Return (X, Y) of the center of cell containing provided text 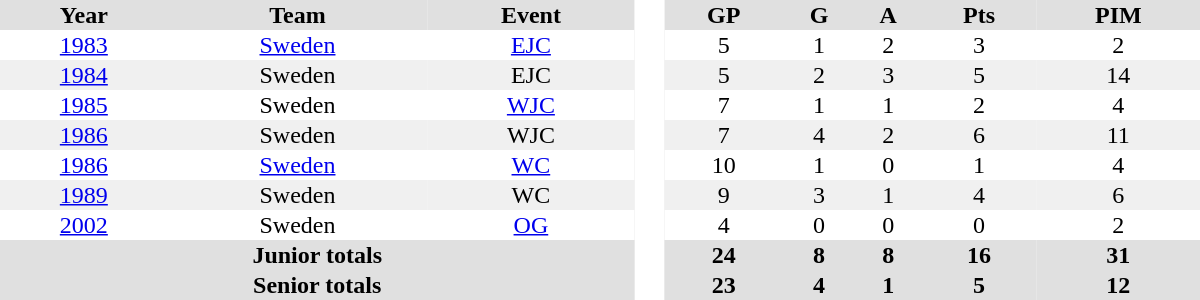
Pts (980, 15)
G (818, 15)
Senior totals (317, 285)
14 (1118, 75)
11 (1118, 135)
OG (530, 225)
1984 (84, 75)
1989 (84, 195)
12 (1118, 285)
23 (724, 285)
A (888, 15)
24 (724, 255)
1983 (84, 45)
Event (530, 15)
9 (724, 195)
10 (724, 165)
PIM (1118, 15)
Team (298, 15)
2002 (84, 225)
1985 (84, 105)
Junior totals (317, 255)
GP (724, 15)
31 (1118, 255)
16 (980, 255)
Year (84, 15)
